Pinpoint the cell where the given text exists, returning its (x, y) midpoint coordinate. 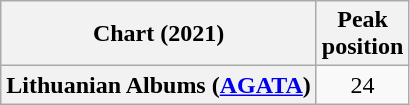
Peakposition (362, 34)
24 (362, 85)
Lithuanian Albums (AGATA) (159, 85)
Chart (2021) (159, 34)
